From the cell containing the given text, extract its center point as (x, y) coordinate. 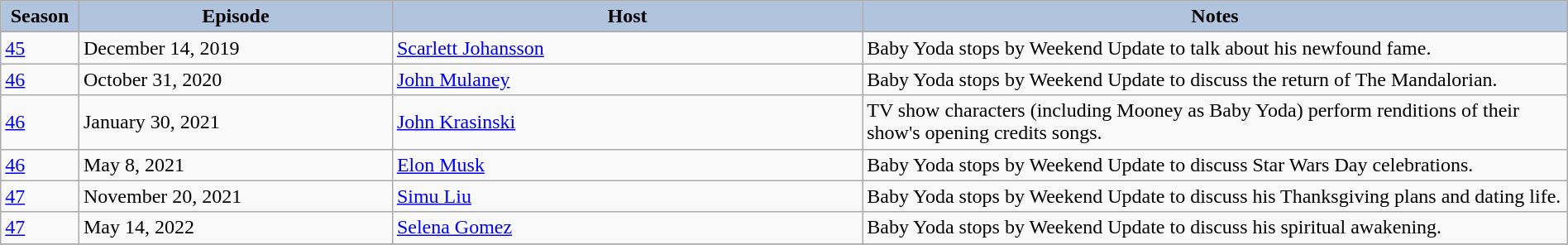
May 14, 2022 (235, 228)
Baby Yoda stops by Weekend Update to discuss the return of The Mandalorian. (1216, 79)
December 14, 2019 (235, 48)
November 20, 2021 (235, 196)
Selena Gomez (627, 228)
Notes (1216, 17)
January 30, 2021 (235, 122)
Episode (235, 17)
Host (627, 17)
October 31, 2020 (235, 79)
Scarlett Johansson (627, 48)
TV show characters (including Mooney as Baby Yoda) perform renditions of their show's opening credits songs. (1216, 122)
Season (40, 17)
Baby Yoda stops by Weekend Update to discuss Star Wars Day celebrations. (1216, 165)
May 8, 2021 (235, 165)
John Krasinski (627, 122)
Baby Yoda stops by Weekend Update to discuss his Thanksgiving plans and dating life. (1216, 196)
Baby Yoda stops by Weekend Update to discuss his spiritual awakening. (1216, 228)
John Mulaney (627, 79)
45 (40, 48)
Baby Yoda stops by Weekend Update to talk about his newfound fame. (1216, 48)
Elon Musk (627, 165)
Simu Liu (627, 196)
